For the text-containing cell, return its midpoint in (X, Y) coordinate format. 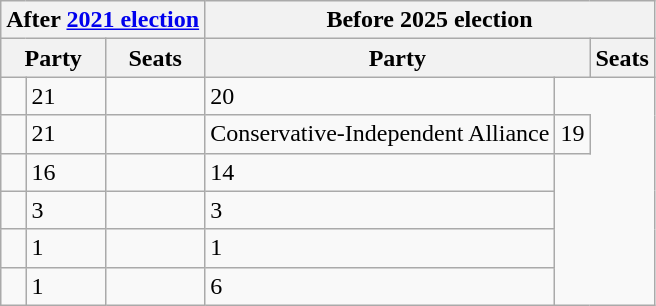
Before 2025 election (430, 20)
16 (66, 172)
After 2021 election (103, 20)
6 (380, 286)
19 (572, 134)
14 (380, 172)
Conservative-Independent Alliance (380, 134)
20 (380, 96)
